For the text-containing cell, return its midpoint in [x, y] coordinate format. 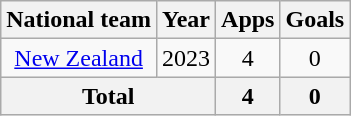
Total [108, 96]
Apps [248, 20]
National team [79, 20]
Goals [315, 20]
Year [186, 20]
2023 [186, 58]
New Zealand [79, 58]
